Return [X, Y] of the center of cell containing provided text 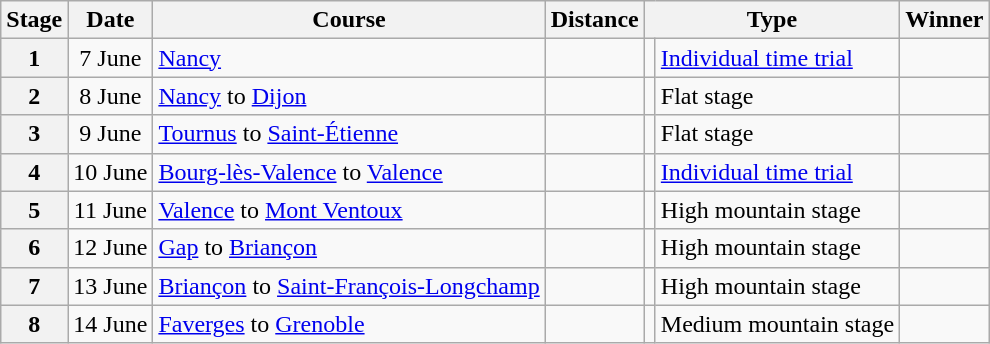
Medium mountain stage [777, 324]
10 June [110, 172]
Bourg-lès-Valence to Valence [349, 172]
11 June [110, 210]
12 June [110, 248]
7 [34, 286]
Nancy [349, 58]
1 [34, 58]
Tournus to Saint-Étienne [349, 134]
14 June [110, 324]
Date [110, 20]
Briançon to Saint-François-Longchamp [349, 286]
Winner [944, 20]
Faverges to Grenoble [349, 324]
3 [34, 134]
9 June [110, 134]
2 [34, 96]
Type [772, 20]
Valence to Mont Ventoux [349, 210]
4 [34, 172]
8 [34, 324]
Course [349, 20]
6 [34, 248]
Distance [594, 20]
8 June [110, 96]
13 June [110, 286]
5 [34, 210]
Nancy to Dijon [349, 96]
Stage [34, 20]
Gap to Briançon [349, 248]
7 June [110, 58]
